Return [x, y] of the center of cell containing provided text 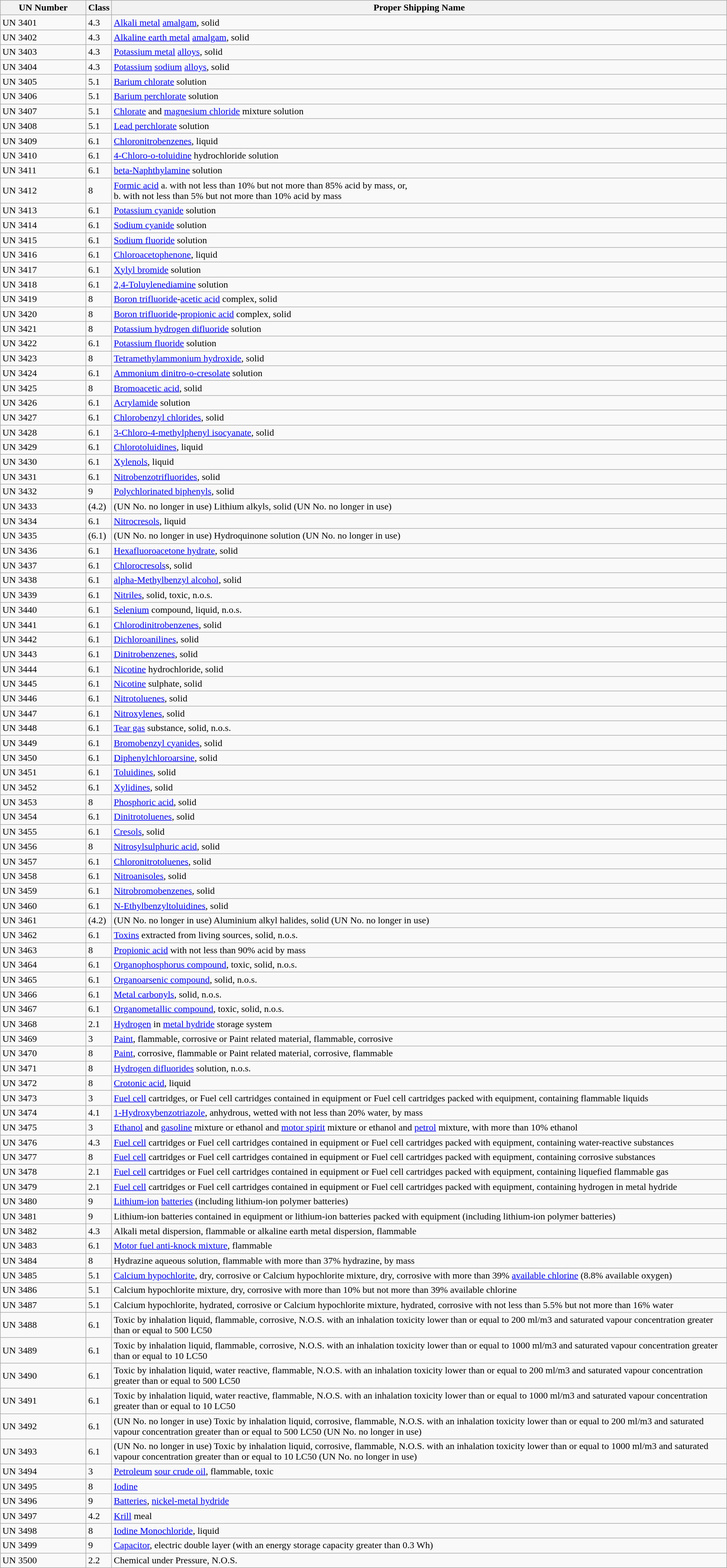
UN 3468 [43, 1024]
Cresols, solid [419, 832]
UN 3440 [43, 610]
UN 3472 [43, 1083]
UN 3434 [43, 521]
UN 3429 [43, 447]
Potassium hydrogen difluoride solution [419, 329]
Bromobenzyl cyanides, solid [419, 743]
Sodium cyanide solution [419, 225]
UN 3447 [43, 713]
Ethanol and gasoline mixture or ethanol and motor spirit mixture or ethanol and petrol mixture, with more than 10% ethanol [419, 1127]
UN 3471 [43, 1068]
UN 3415 [43, 240]
UN 3404 [43, 67]
Hydrazine aqueous solution, flammable with more than 37% hydrazine, by mass [419, 1261]
UN 3451 [43, 773]
Propionic acid with not less than 90% acid by mass [419, 950]
4-Chloro-o-toluidine hydrochloride solution [419, 155]
UN 3423 [43, 358]
UN 3416 [43, 255]
Motor fuel anti-knock mixture, flammable [419, 1246]
Chlorate and magnesium chloride mixture solution [419, 111]
Bromoacetic acid, solid [419, 388]
UN 3489 [43, 1350]
UN 3453 [43, 802]
Organometallic compound, toxic, solid, n.o.s. [419, 1009]
Fuel cell cartridges, or Fuel cell cartridges contained in equipment or Fuel cell cartridges packed with equipment, containing flammable liquids [419, 1098]
Acrylamide solution [419, 403]
UN 3407 [43, 111]
UN 3463 [43, 950]
UN 3438 [43, 580]
(UN No. no longer in use) Lithium alkyls, solid (UN No. no longer in use) [419, 506]
UN 3427 [43, 417]
UN 3422 [43, 344]
Lithium-ion batteries (including lithium-ion polymer batteries) [419, 1202]
Xylyl bromide solution [419, 270]
UN 3466 [43, 994]
UN 3470 [43, 1053]
Polychlorinated biphenyls, solid [419, 492]
Batteries, nickel-metal hydride [419, 1501]
Calcium hypochlorite mixture, dry, corrosive with more than 10% but not more than 39% available chlorine [419, 1290]
UN 3500 [43, 1560]
UN 3433 [43, 506]
UN 3420 [43, 314]
Potassium sodium alloys, solid [419, 67]
Paint, flammable, corrosive or Paint related material, flammable, corrosive [419, 1039]
Alkali metal dispersion, flammable or alkaline earth metal dispersion, flammable [419, 1231]
UN 3478 [43, 1172]
UN 3498 [43, 1531]
Xylidines, solid [419, 787]
Toluidines, solid [419, 773]
Calcium hypochlorite, dry, corrosive or Calcium hypochlorite mixture, dry, corrosive with more than 39% available chlorine (8.8% available oxygen) [419, 1275]
UN 3483 [43, 1246]
Paint, corrosive, flammable or Paint related material, corrosive, flammable [419, 1053]
UN 3485 [43, 1275]
UN 3425 [43, 388]
UN 3456 [43, 846]
Iodine [419, 1486]
UN Number [43, 8]
Hexafluoroacetone hydrate, solid [419, 551]
Nitroanisoles, solid [419, 876]
Tetramethylammonium hydroxide, solid [419, 358]
UN 3439 [43, 595]
Hydrogen difluorides solution, n.o.s. [419, 1068]
UN 3486 [43, 1290]
UN 3492 [43, 1426]
Selenium compound, liquid, n.o.s. [419, 610]
4.2 [99, 1516]
UN 3426 [43, 403]
Chemical under Pressure, N.O.S. [419, 1560]
UN 3403 [43, 52]
Nitrobenzotrifluorides, solid [419, 477]
UN 3473 [43, 1098]
UN 3401 [43, 23]
UN 3413 [43, 211]
Potassium cyanide solution [419, 211]
Tear gas substance, solid, n.o.s. [419, 728]
Lead perchlorate solution [419, 126]
UN 3409 [43, 141]
3-Chloro-4-methylphenyl isocyanate, solid [419, 433]
UN 3419 [43, 299]
Chloronitrotoluenes, solid [419, 861]
UN 3445 [43, 684]
UN 3474 [43, 1113]
Chloroacetophenone, liquid [419, 255]
UN 3496 [43, 1501]
Boron trifluoride-propionic acid complex, solid [419, 314]
UN 3448 [43, 728]
Nicotine hydrochloride, solid [419, 669]
UN 3421 [43, 329]
UN 3480 [43, 1202]
Barium chlorate solution [419, 82]
UN 3428 [43, 433]
Chlorotoluidines, liquid [419, 447]
Fuel cell cartridges or Fuel cell cartridges contained in equipment or Fuel cell cartridges packed with equipment, containing corrosive substances [419, 1157]
beta-Naphthylamine solution [419, 170]
(6.1) [99, 536]
Nitroxylenes, solid [419, 713]
Nicotine sulphate, solid [419, 684]
Chlorocresolss, solid [419, 565]
UN 3497 [43, 1516]
UN 3443 [43, 654]
Phosphoric acid, solid [419, 802]
UN 3432 [43, 492]
UN 3418 [43, 284]
Iodine Monochloride, liquid [419, 1531]
UN 3459 [43, 891]
Barium perchlorate solution [419, 96]
UN 3437 [43, 565]
UN 3405 [43, 82]
Class [99, 8]
UN 3482 [43, 1231]
Ammonium dinitro-o-cresolate solution [419, 373]
UN 3441 [43, 624]
UN 3452 [43, 787]
2,4-Toluylenediamine solution [419, 284]
UN 3457 [43, 861]
UN 3495 [43, 1486]
UN 3454 [43, 817]
UN 3449 [43, 743]
Proper Shipping Name [419, 8]
(UN No. no longer in use) Hydroquinone solution (UN No. no longer in use) [419, 536]
UN 3410 [43, 155]
Sodium fluoride solution [419, 240]
UN 3461 [43, 921]
UN 3488 [43, 1325]
Chloronitrobenzenes, liquid [419, 141]
Calcium hypochlorite, hydrated, corrosive or Calcium hypochlorite mixture, hydrated, corrosive with not less than 5.5% but not more than 16% water [419, 1305]
Organophosphorus compound, toxic, solid, n.o.s. [419, 965]
alpha-Methylbenzyl alcohol, solid [419, 580]
UN 3442 [43, 639]
Nitrosylsulphuric acid, solid [419, 846]
Organoarsenic compound, solid, n.o.s. [419, 980]
Fuel cell cartridges or Fuel cell cartridges contained in equipment or Fuel cell cartridges packed with equipment, containing liquefied flammable gas [419, 1172]
UN 3467 [43, 1009]
Hydrogen in metal hydride storage system [419, 1024]
UN 3469 [43, 1039]
Potassium fluoride solution [419, 344]
Nitrotoluenes, solid [419, 699]
UN 3402 [43, 37]
Crotonic acid, liquid [419, 1083]
Nitrocresols, liquid [419, 521]
UN 3458 [43, 876]
Krill meal [419, 1516]
UN 3462 [43, 935]
UN 3494 [43, 1472]
UN 3431 [43, 477]
UN 3476 [43, 1142]
UN 3487 [43, 1305]
Xylenols, liquid [419, 462]
Dichloroanilines, solid [419, 639]
Toxins extracted from living sources, solid, n.o.s. [419, 935]
Metal carbonyls, solid, n.o.s. [419, 994]
Diphenylchloroarsine, solid [419, 758]
UN 3417 [43, 270]
Alkali metal amalgam, solid [419, 23]
UN 3414 [43, 225]
UN 3479 [43, 1187]
UN 3408 [43, 126]
UN 3412 [43, 190]
UN 3424 [43, 373]
UN 3436 [43, 551]
UN 3460 [43, 906]
UN 3465 [43, 980]
UN 3484 [43, 1261]
UN 3481 [43, 1216]
UN 3444 [43, 669]
2.2 [99, 1560]
Alkaline earth metal amalgam, solid [419, 37]
Nitrobromobenzenes, solid [419, 891]
UN 3450 [43, 758]
(UN No. no longer in use) Aluminium alkyl halides, solid (UN No. no longer in use) [419, 921]
Chlorodinitrobenzenes, solid [419, 624]
Capacitor, electric double layer (with an energy storage capacity greater than 0.3 Wh) [419, 1545]
UN 3411 [43, 170]
UN 3477 [43, 1157]
UN 3446 [43, 699]
UN 3475 [43, 1127]
Dinitrobenzenes, solid [419, 654]
Lithium-ion batteries contained in equipment or lithium-ion batteries packed with equipment (including lithium-ion polymer batteries) [419, 1216]
UN 3455 [43, 832]
UN 3499 [43, 1545]
Chlorobenzyl chlorides, solid [419, 417]
UN 3493 [43, 1452]
N-Ethylbenzyltoluidines, solid [419, 906]
UN 3491 [43, 1401]
UN 3406 [43, 96]
UN 3464 [43, 965]
UN 3490 [43, 1376]
Boron trifluoride-acetic acid complex, solid [419, 299]
1-Hydroxybenzotriazole, anhydrous, wetted with not less than 20% water, by mass [419, 1113]
UN 3435 [43, 536]
Dinitrotoluenes, solid [419, 817]
Nitriles, solid, toxic, n.o.s. [419, 595]
Formic acid a. with not less than 10% but not more than 85% acid by mass, or,b. with not less than 5% but not more than 10% acid by mass [419, 190]
4.1 [99, 1113]
Petroleum sour crude oil, flammable, toxic [419, 1472]
Potassium metal alloys, solid [419, 52]
UN 3430 [43, 462]
